From the cell containing the given text, extract its center point as [x, y] coordinate. 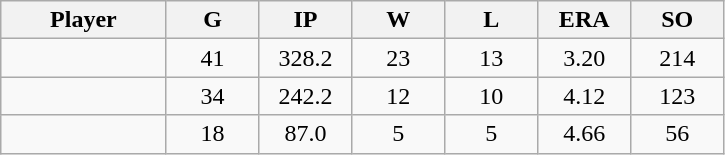
41 [212, 58]
L [492, 20]
242.2 [306, 96]
123 [678, 96]
23 [398, 58]
56 [678, 134]
IP [306, 20]
214 [678, 58]
4.12 [584, 96]
4.66 [584, 134]
3.20 [584, 58]
87.0 [306, 134]
13 [492, 58]
G [212, 20]
Player [84, 20]
ERA [584, 20]
SO [678, 20]
328.2 [306, 58]
12 [398, 96]
W [398, 20]
18 [212, 134]
10 [492, 96]
34 [212, 96]
